Provide the (x, y) coordinate of the cell's center where the given text is located.  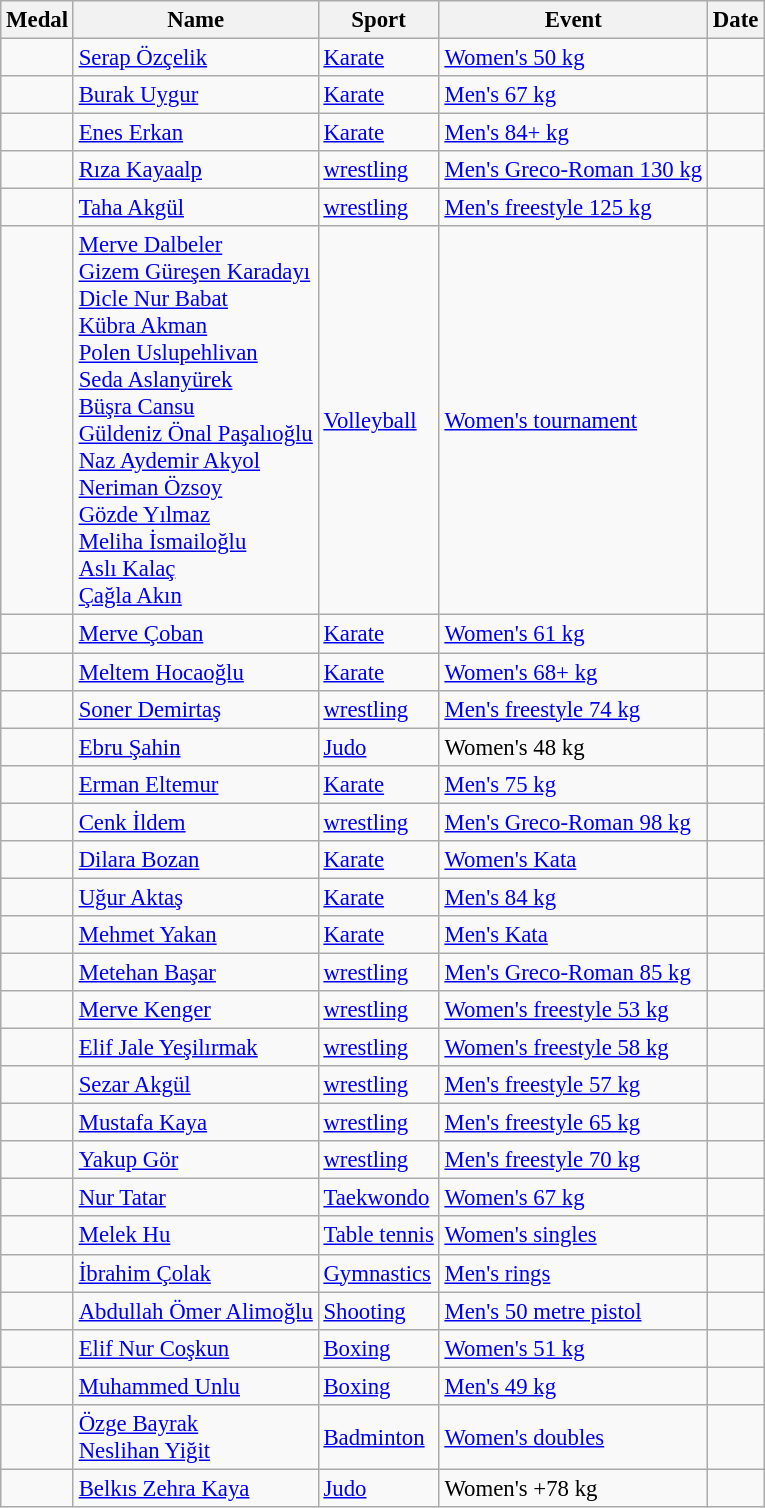
Sezar Akgül (196, 1085)
Date (736, 20)
Men's 67 kg (573, 95)
Men's Kata (573, 935)
Metehan Başar (196, 972)
Women's 48 kg (573, 747)
Name (196, 20)
Event (573, 20)
Men's 84+ kg (573, 133)
Women's 50 kg (573, 58)
Women's 61 kg (573, 634)
Mustafa Kaya (196, 1123)
Badminton (378, 1438)
Men's freestyle 125 kg (573, 208)
Serap Özçelik (196, 58)
Women's 68+ kg (573, 672)
Elif Nur Coşkun (196, 1348)
Men's freestyle 74 kg (573, 709)
Gymnastics (378, 1273)
Men's Greco-Roman 130 kg (573, 170)
Women's singles (573, 1236)
Men's freestyle 70 kg (573, 1160)
Men's freestyle 57 kg (573, 1085)
Volleyball (378, 420)
Belkıs Zehra Kaya (196, 1488)
Cenk İldem (196, 822)
Rıza Kayaalp (196, 170)
Meltem Hocaoğlu (196, 672)
Men's Greco-Roman 85 kg (573, 972)
Women's 67 kg (573, 1198)
Yakup Gör (196, 1160)
Uğur Aktaş (196, 897)
Women's 51 kg (573, 1348)
Women's +78 kg (573, 1488)
Women's tournament (573, 420)
Taekwondo (378, 1198)
Melek Hu (196, 1236)
Burak Uygur (196, 95)
Men's 75 kg (573, 784)
Men's 50 metre pistol (573, 1311)
Muhammed Unlu (196, 1386)
Nur Tatar (196, 1198)
Özge BayrakNeslihan Yiğit (196, 1438)
Sport (378, 20)
İbrahim Çolak (196, 1273)
Men's 84 kg (573, 897)
Men's freestyle 65 kg (573, 1123)
Men's Greco-Roman 98 kg (573, 822)
Ebru Şahin (196, 747)
Shooting (378, 1311)
Taha Akgül (196, 208)
Enes Erkan (196, 133)
Mehmet Yakan (196, 935)
Men's 49 kg (573, 1386)
Erman Eltemur (196, 784)
Women's Kata (573, 860)
Merve Çoban (196, 634)
Medal (38, 20)
Men's rings (573, 1273)
Dilara Bozan (196, 860)
Elif Jale Yeşilırmak (196, 1048)
Merve Kenger (196, 1010)
Soner Demirtaş (196, 709)
Table tennis (378, 1236)
Women's freestyle 58 kg (573, 1048)
Women's freestyle 53 kg (573, 1010)
Women's doubles (573, 1438)
Abdullah Ömer Alimoğlu (196, 1311)
